Detect which cell encompasses the target text, then output its (X, Y) center coordinate. 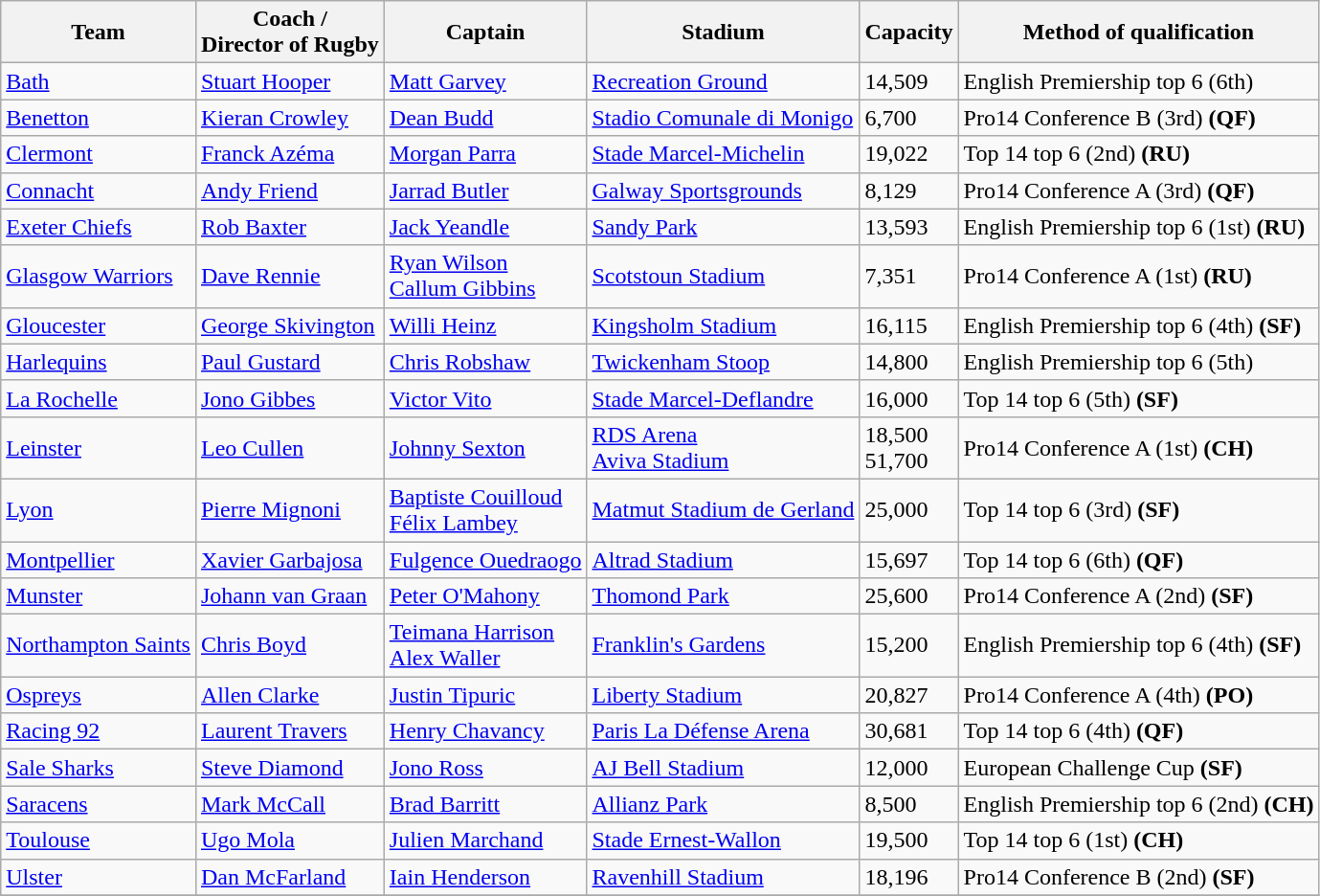
Pro14 Conference A (1st) (CH) (1139, 448)
Stadio Comunale di Monigo (724, 118)
Dean Budd (485, 118)
Harlequins (99, 362)
Top 14 top 6 (2nd) (RU) (1139, 154)
Coach /Director of Rugby (289, 33)
European Challenge Cup (SF) (1139, 768)
Stadium (724, 33)
8,500 (909, 804)
Racing 92 (99, 731)
Dave Rennie (289, 276)
18,196 (909, 877)
Pro14 Conference A (4th) (PO) (1139, 695)
20,827 (909, 695)
19,022 (909, 154)
Paris La Défense Arena (724, 731)
Ryan Wilson Callum Gibbins (485, 276)
Montpellier (99, 560)
English Premiership top 6 (2nd) (CH) (1139, 804)
Pro14 Conference B (2nd) (SF) (1139, 877)
Recreation Ground (724, 81)
Stuart Hooper (289, 81)
Scotstoun Stadium (724, 276)
Team (99, 33)
Sale Sharks (99, 768)
Top 14 top 6 (5th) (SF) (1139, 398)
George Skivington (289, 325)
Glasgow Warriors (99, 276)
Victor Vito (485, 398)
Dan McFarland (289, 877)
25,000 (909, 509)
Stade Marcel-Deflandre (724, 398)
Captain (485, 33)
Top 14 top 6 (6th) (QF) (1139, 560)
Ulster (99, 877)
Pierre Mignoni (289, 509)
Sandy Park (724, 227)
Ugo Mola (289, 840)
Clermont (99, 154)
25,600 (909, 596)
Ravenhill Stadium (724, 877)
16,115 (909, 325)
Laurent Travers (289, 731)
English Premiership top 6 (5th) (1139, 362)
Julien Marchand (485, 840)
Matmut Stadium de Gerland (724, 509)
Pro14 Conference A (1st) (RU) (1139, 276)
Johnny Sexton (485, 448)
16,000 (909, 398)
Galway Sportsgrounds (724, 190)
15,697 (909, 560)
Pro14 Conference B (3rd) (QF) (1139, 118)
Pro14 Conference A (3rd) (QF) (1139, 190)
Leo Cullen (289, 448)
Baptiste Couilloud Félix Lambey (485, 509)
Liberty Stadium (724, 695)
Teimana Harrison Alex Waller (485, 645)
English Premiership top 6 (1st) (RU) (1139, 227)
Kingsholm Stadium (724, 325)
Andy Friend (289, 190)
Toulouse (99, 840)
Altrad Stadium (724, 560)
Twickenham Stoop (724, 362)
18,50051,700 (909, 448)
19,500 (909, 840)
Peter O'Mahony (485, 596)
Paul Gustard (289, 362)
Jarrad Butler (485, 190)
Morgan Parra (485, 154)
La Rochelle (99, 398)
14,509 (909, 81)
Method of qualification (1139, 33)
15,200 (909, 645)
Top 14 top 6 (1st) (CH) (1139, 840)
Gloucester (99, 325)
14,800 (909, 362)
Kieran Crowley (289, 118)
Franck Azéma (289, 154)
30,681 (909, 731)
Northampton Saints (99, 645)
Benetton (99, 118)
Top 14 top 6 (3rd) (SF) (1139, 509)
Brad Barritt (485, 804)
Connacht (99, 190)
Munster (99, 596)
Xavier Garbajosa (289, 560)
Jack Yeandle (485, 227)
Matt Garvey (485, 81)
Chris Robshaw (485, 362)
Franklin's Gardens (724, 645)
Fulgence Ouedraogo (485, 560)
Allianz Park (724, 804)
Willi Heinz (485, 325)
Iain Henderson (485, 877)
12,000 (909, 768)
Stade Ernest-Wallon (724, 840)
Exeter Chiefs (99, 227)
Henry Chavancy (485, 731)
8,129 (909, 190)
Jono Ross (485, 768)
Leinster (99, 448)
6,700 (909, 118)
Lyon (99, 509)
Jono Gibbes (289, 398)
Justin Tipuric (485, 695)
Top 14 top 6 (4th) (QF) (1139, 731)
Rob Baxter (289, 227)
Johann van Graan (289, 596)
Mark McCall (289, 804)
Allen Clarke (289, 695)
Pro14 Conference A (2nd) (SF) (1139, 596)
13,593 (909, 227)
Thomond Park (724, 596)
English Premiership top 6 (6th) (1139, 81)
Capacity (909, 33)
AJ Bell Stadium (724, 768)
RDS ArenaAviva Stadium (724, 448)
Ospreys (99, 695)
Chris Boyd (289, 645)
7,351 (909, 276)
Stade Marcel-Michelin (724, 154)
Steve Diamond (289, 768)
Bath (99, 81)
Saracens (99, 804)
